Locate the cell with the specified text and output its [X, Y] center coordinate. 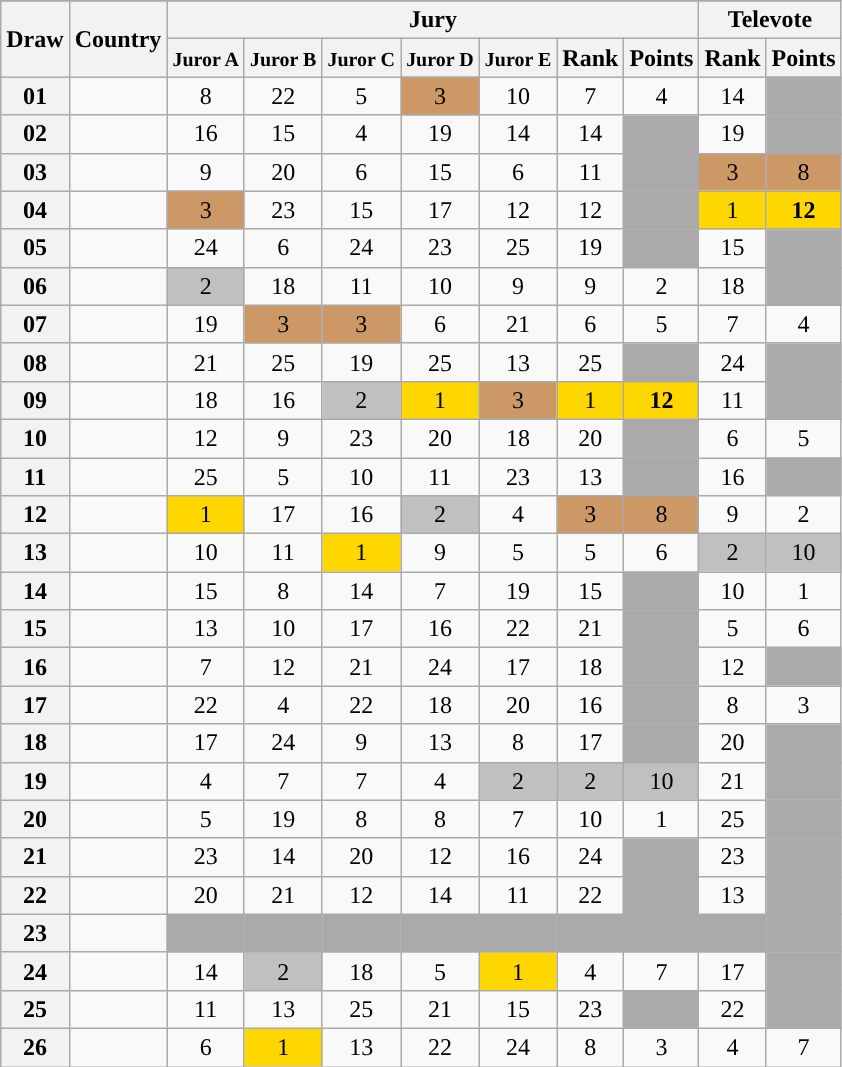
02 [35, 134]
08 [35, 362]
01 [35, 96]
26 [35, 1047]
Jury [433, 20]
Country [118, 39]
04 [35, 210]
Juror E [518, 58]
06 [35, 286]
Juror A [206, 58]
Juror B [283, 58]
Draw [35, 39]
Juror C [362, 58]
07 [35, 324]
03 [35, 172]
Televote [770, 20]
Juror D [440, 58]
09 [35, 400]
05 [35, 248]
